From the cell containing the given text, extract its center point as [x, y] coordinate. 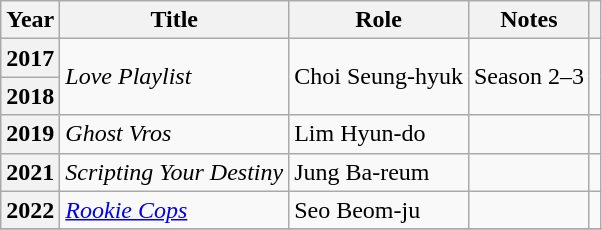
Choi Seung-hyuk [379, 77]
Season 2–3 [528, 77]
Love Playlist [174, 77]
Year [30, 20]
Role [379, 20]
Jung Ba-reum [379, 172]
2021 [30, 172]
Seo Beom-ju [379, 210]
Ghost Vros [174, 134]
2018 [30, 96]
Rookie Cops [174, 210]
Scripting Your Destiny [174, 172]
Title [174, 20]
Notes [528, 20]
2017 [30, 58]
2019 [30, 134]
2022 [30, 210]
Lim Hyun-do [379, 134]
